Find where the given text appears and provide that cell's center as (x, y) coordinate. 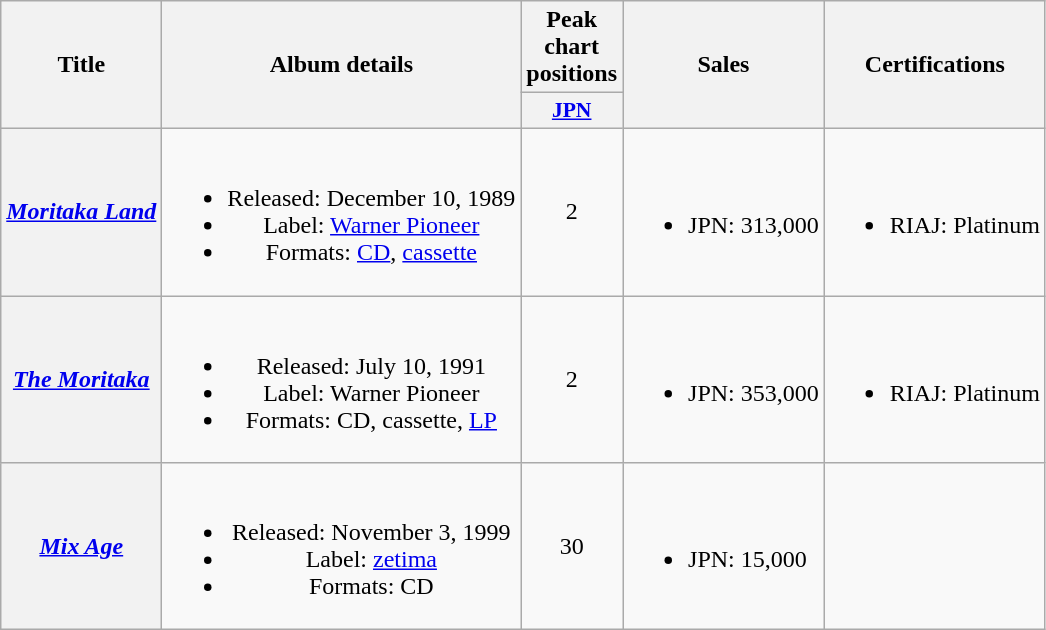
JPN: 15,000 (724, 546)
Certifications (934, 65)
Mix Age (82, 546)
Sales (724, 65)
Title (82, 65)
Released: July 10, 1991Label: Warner PioneerFormats: CD, cassette, LP (342, 380)
Peak chart positions (572, 47)
JPN: 313,000 (724, 212)
JPN (572, 111)
Moritaka Land (82, 212)
Released: November 3, 1999Label: zetimaFormats: CD (342, 546)
30 (572, 546)
Released: December 10, 1989Label: Warner PioneerFormats: CD, cassette (342, 212)
The Moritaka (82, 380)
JPN: 353,000 (724, 380)
Album details (342, 65)
